Find where the given text appears and provide that cell's center as (x, y) coordinate. 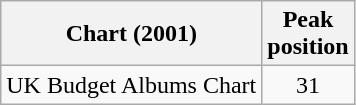
Peakposition (308, 34)
UK Budget Albums Chart (132, 85)
31 (308, 85)
Chart (2001) (132, 34)
